Identify which cell holds the provided text, then report its (X, Y) central coordinate. 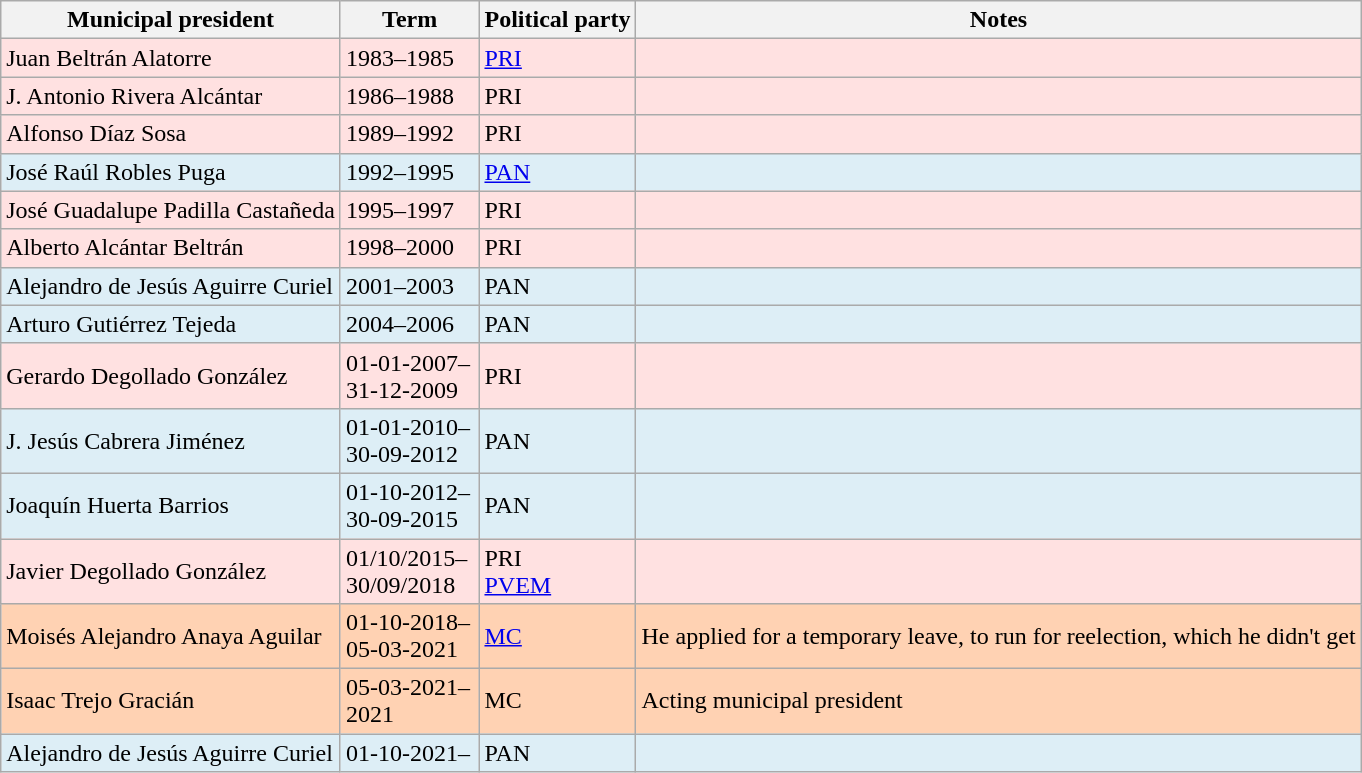
01-01-2007– 31-12-2009 (410, 376)
Arturo Gutiérrez Tejeda (171, 324)
2001–2003 (410, 286)
Acting municipal president (998, 702)
Alfonso Díaz Sosa (171, 134)
Juan Beltrán Alatorre (171, 58)
01-10-2012– 30-09-2015 (410, 506)
Term (410, 20)
Moisés Alejandro Anaya Aguilar (171, 636)
PRI PVEM (558, 570)
1986–1988 (410, 96)
Political party (558, 20)
01-10-2018– 05-03-2021 (410, 636)
Isaac Trejo Gracián (171, 702)
He applied for a temporary leave, to run for reelection, which he didn't get (998, 636)
01-01-2010– 30-09-2012 (410, 440)
1992–1995 (410, 172)
Joaquín Huerta Barrios (171, 506)
Notes (998, 20)
05-03-2021– 2021 (410, 702)
Alberto Alcántar Beltrán (171, 248)
José Raúl Robles Puga (171, 172)
2004–2006 (410, 324)
1995–1997 (410, 210)
Municipal president (171, 20)
1998–2000 (410, 248)
01-10-2021– (410, 753)
J. Antonio Rivera Alcántar (171, 96)
José Guadalupe Padilla Castañeda (171, 210)
1989–1992 (410, 134)
Javier Degollado González (171, 570)
01/10/2015– 30/09/2018 (410, 570)
1983–1985 (410, 58)
J. Jesús Cabrera Jiménez (171, 440)
Gerardo Degollado González (171, 376)
